From the cell containing the given text, extract its center point as (X, Y) coordinate. 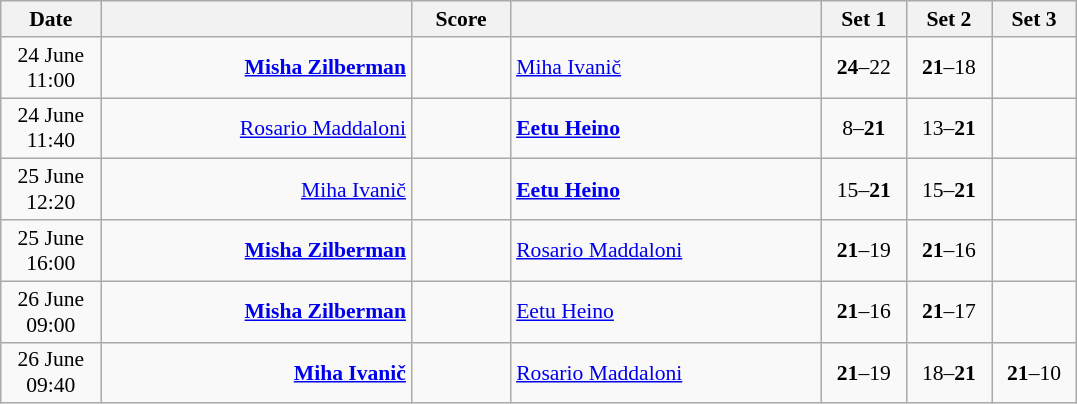
25 June16:00 (51, 250)
8–21 (864, 128)
21–18 (948, 68)
25 June12:20 (51, 190)
Date (51, 19)
13–21 (948, 128)
24 June11:40 (51, 128)
26 June09:00 (51, 312)
21–10 (1034, 372)
24–22 (864, 68)
Set 3 (1034, 19)
Score (461, 19)
18–21 (948, 372)
24 June11:00 (51, 68)
Set 2 (948, 19)
Set 1 (864, 19)
26 June09:40 (51, 372)
21–17 (948, 312)
